Pinpoint the cell where the given text exists, returning its [X, Y] midpoint coordinate. 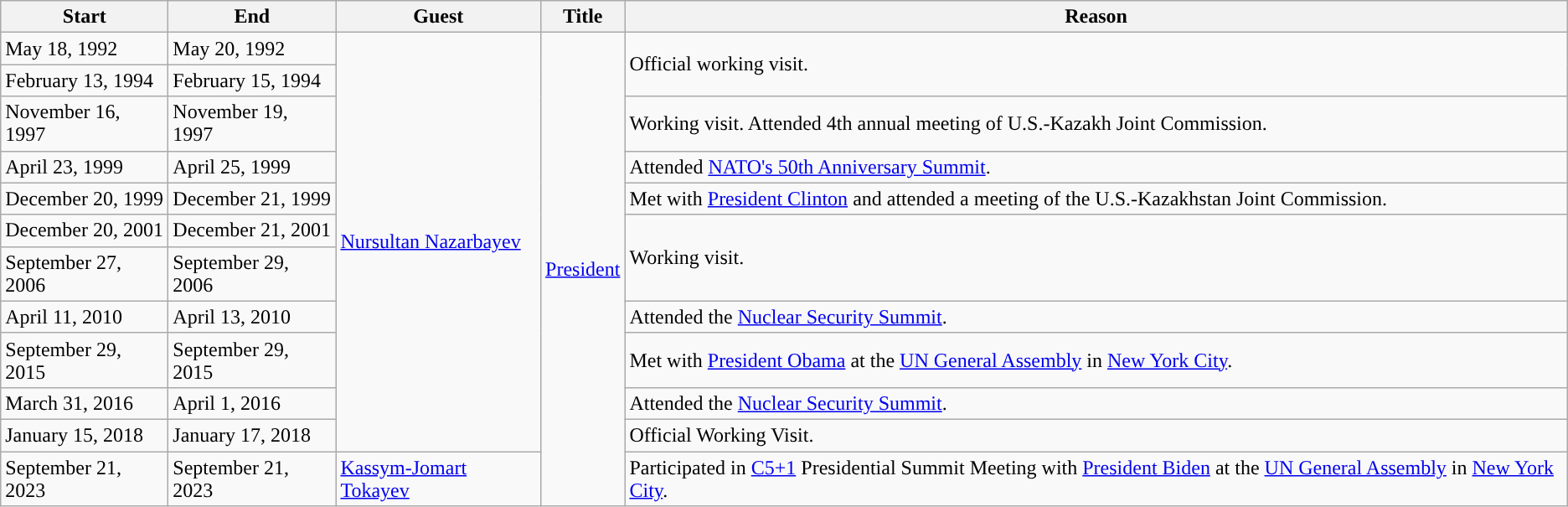
Title [583, 17]
April 25, 1999 [252, 167]
End [252, 17]
April 11, 2010 [85, 317]
September 27, 2006 [85, 273]
April 13, 2010 [252, 317]
April 23, 1999 [85, 167]
December 21, 2001 [252, 230]
December 21, 1999 [252, 199]
Official Working Visit. [1096, 435]
Attended NATO's 50th Anniversary Summit. [1096, 167]
Participated in C5+1 Presidential Summit Meeting with President Biden at the UN General Assembly in New York City. [1096, 478]
Met with President Obama at the UN General Assembly in New York City. [1096, 360]
Official working visit. [1096, 65]
Working visit. Attended 4th annual meeting of U.S.-Kazakh Joint Commission. [1096, 124]
January 17, 2018 [252, 435]
January 15, 2018 [85, 435]
Met with President Clinton and attended a meeting of the U.S.-Kazakhstan Joint Commission. [1096, 199]
April 1, 2016 [252, 403]
May 20, 1992 [252, 49]
February 13, 1994 [85, 80]
March 31, 2016 [85, 403]
November 19, 1997 [252, 124]
September 29, 2006 [252, 273]
Start [85, 17]
Nursultan Nazarbayev [439, 242]
Working visit. [1096, 258]
December 20, 2001 [85, 230]
President [583, 270]
Kassym-Jomart Tokayev [439, 478]
Reason [1096, 17]
Guest [439, 17]
November 16, 1997 [85, 124]
February 15, 1994 [252, 80]
December 20, 1999 [85, 199]
May 18, 1992 [85, 49]
